Search for the cell housing the specified text and yield its [x, y] center coordinate. 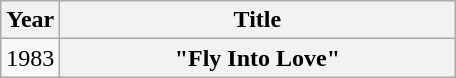
Year [30, 20]
Title [258, 20]
1983 [30, 58]
"Fly Into Love" [258, 58]
